Locate the cell with the specified text and output its (x, y) center coordinate. 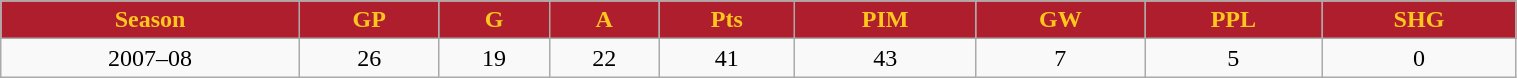
5 (1234, 58)
7 (1060, 58)
GP (368, 20)
22 (604, 58)
Pts (726, 20)
0 (1419, 58)
G (494, 20)
2007–08 (150, 58)
SHG (1419, 20)
GW (1060, 20)
Season (150, 20)
PPL (1234, 20)
PIM (886, 20)
19 (494, 58)
26 (368, 58)
41 (726, 58)
A (604, 20)
43 (886, 58)
